Pinpoint the cell where the given text exists, returning its [x, y] midpoint coordinate. 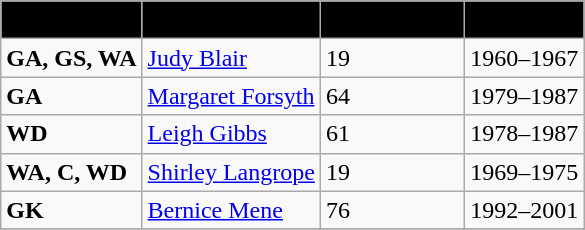
Player [231, 20]
61 [392, 134]
Position [72, 20]
WA, C, WD [72, 172]
GA, GS, WA [72, 58]
Shirley Langrope [231, 172]
Years [524, 20]
Bernice Mene [231, 210]
1978–1987 [524, 134]
1969–1975 [524, 172]
1960–1967 [524, 58]
Judy Blair [231, 58]
Appearances [392, 20]
GK [72, 210]
1992–2001 [524, 210]
Leigh Gibbs [231, 134]
GA [72, 96]
Margaret Forsyth [231, 96]
WD [72, 134]
1979–1987 [524, 96]
76 [392, 210]
64 [392, 96]
